Extract the [X, Y] coordinate from the center of the cell holding the provided text.  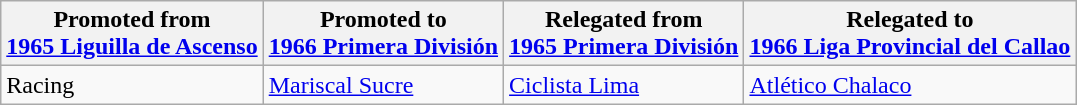
Promoted from1965 Liguilla de Ascenso [132, 34]
Atlético Chalaco [910, 85]
Mariscal Sucre [383, 85]
Promoted to1966 Primera División [383, 34]
Ciclista Lima [624, 85]
Relegated to1966 Liga Provincial del Callao [910, 34]
Relegated from1965 Primera División [624, 34]
Racing [132, 85]
